Detect which cell encompasses the target text, then output its (x, y) center coordinate. 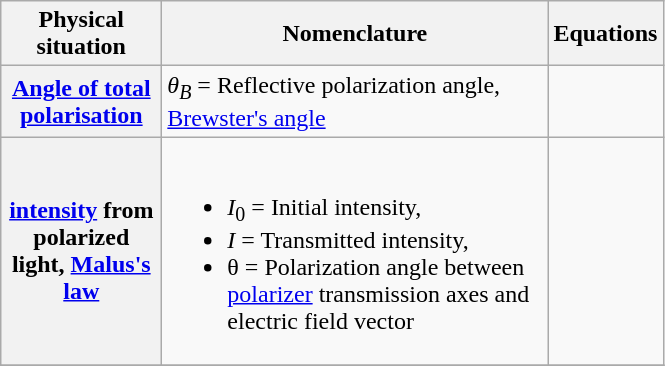
θB = Reflective polarization angle, Brewster's angle (355, 102)
intensity from polarized light, Malus's law (82, 250)
Physical situation (82, 34)
I0 = Initial intensity,I = Transmitted intensity,θ = Polarization angle between polarizer transmission axes and electric field vector (355, 250)
Angle of total polarisation (82, 102)
Equations (606, 34)
Nomenclature (355, 34)
